From the cell containing the given text, extract its center point as (x, y) coordinate. 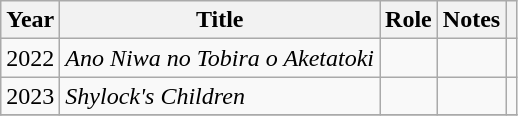
Notes (471, 20)
2023 (30, 96)
Title (220, 20)
Ano Niwa no Tobira o Aketatoki (220, 58)
Shylock's Children (220, 96)
2022 (30, 58)
Role (409, 20)
Year (30, 20)
